Capture the cell that displays the provided text and extract its [x, y] central coordinate. 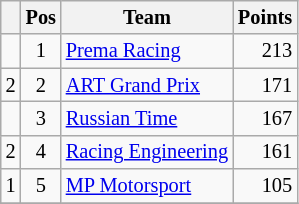
ART Grand Prix [147, 85]
Team [147, 17]
Pos [41, 17]
MP Motorsport [147, 186]
167 [265, 118]
Prema Racing [147, 51]
161 [265, 152]
Points [265, 17]
4 [41, 152]
Russian Time [147, 118]
5 [41, 186]
213 [265, 51]
Racing Engineering [147, 152]
171 [265, 85]
105 [265, 186]
3 [41, 118]
